Detect which cell encompasses the target text, then output its [X, Y] center coordinate. 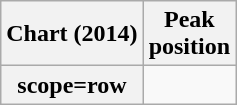
Peakposition [189, 34]
Chart (2014) [72, 34]
scope=row [72, 85]
